Pinpoint the cell where the given text exists, returning its [X, Y] midpoint coordinate. 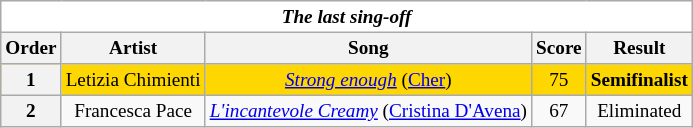
Artist [133, 48]
67 [560, 111]
Francesca Pace [133, 111]
1 [31, 80]
Eliminated [639, 111]
Letizia Chimienti [133, 80]
75 [560, 80]
Song [368, 48]
L'incantevole Creamy (Cristina D'Avena) [368, 111]
The last sing-off [347, 17]
Result [639, 48]
Order [31, 48]
Semifinalist [639, 80]
Score [560, 48]
2 [31, 111]
Strong enough (Cher) [368, 80]
